Output the [x, y] coordinate of the center of the cell containing the given text.  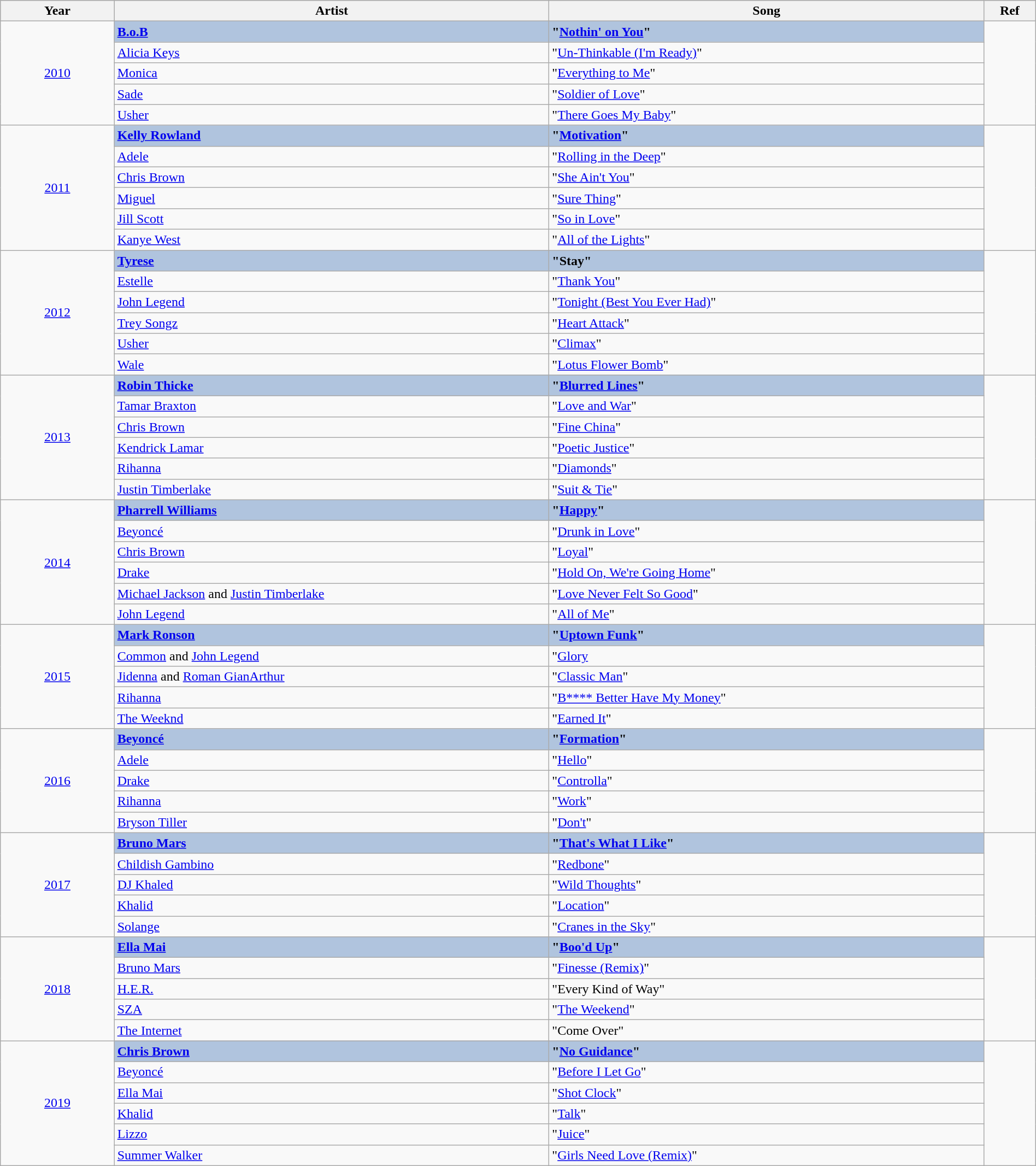
Kelly Rowland [332, 136]
Wale [332, 365]
Justin Timberlake [332, 489]
"Before I Let Go" [767, 1072]
"Motivation" [767, 136]
2010 [57, 73]
"Boo'd Up" [767, 947]
Lizzo [332, 1134]
2019 [57, 1103]
"Earned It" [767, 718]
"Love and War" [767, 406]
"Work" [767, 801]
SZA [332, 1010]
"All of Me" [767, 614]
"Girls Need Love (Remix)" [767, 1155]
Bryson Tiller [332, 822]
"Redbone" [767, 864]
"Cranes in the Sky" [767, 927]
2016 [57, 781]
2018 [57, 989]
"Tonight (Best You Ever Had)" [767, 302]
"There Goes My Baby" [767, 115]
"Sure Thing" [767, 198]
Jidenna and Roman GianArthur [332, 677]
DJ Khaled [332, 884]
The Weeknd [332, 718]
"Un-Thinkable (I'm Ready)" [767, 52]
"Everything to Me" [767, 73]
"Talk" [767, 1114]
"Loyal" [767, 552]
"Suit & Tie" [767, 489]
Monica [332, 73]
"Location" [767, 905]
"Diamonds" [767, 468]
Michael Jackson and Justin Timberlake [332, 593]
"Shot Clock" [767, 1093]
Artist [332, 11]
"Juice" [767, 1134]
"Nothin' on You" [767, 32]
"Climax" [767, 344]
"So in Love" [767, 219]
"Hold On, We're Going Home" [767, 572]
"Love Never Felt So Good" [767, 593]
"Soldier of Love" [767, 94]
"She Ain't You" [767, 177]
"Lotus Flower Bomb" [767, 365]
"Finesse (Remix)" [767, 968]
"No Guidance" [767, 1051]
"Classic Man" [767, 677]
"B**** Better Have My Money" [767, 698]
Common and John Legend [332, 656]
Pharrell Williams [332, 510]
"Wild Thoughts" [767, 884]
"Glory [767, 656]
Year [57, 11]
"Blurred Lines" [767, 385]
"Come Over" [767, 1030]
Kanye West [332, 239]
The Internet [332, 1030]
"Fine China" [767, 427]
"That's What I Like" [767, 843]
2014 [57, 562]
2011 [57, 188]
B.o.B [332, 32]
"Controlla" [767, 781]
Kendrick Lamar [332, 448]
Song [767, 11]
"Happy" [767, 510]
"Drunk in Love" [767, 531]
"Hello" [767, 760]
Robin Thicke [332, 385]
"Stay" [767, 261]
"Every Kind of Way" [767, 989]
2017 [57, 884]
H.E.R. [332, 989]
Mark Ronson [332, 635]
"Poetic Justice" [767, 448]
Sade [332, 94]
Alicia Keys [332, 52]
Summer Walker [332, 1155]
Estelle [332, 282]
Solange [332, 927]
"The Weekend" [767, 1010]
Ref [1010, 11]
Jill Scott [332, 219]
Tyrese [332, 261]
"Heart Attack" [767, 323]
2012 [57, 313]
Miguel [332, 198]
"All of the Lights" [767, 239]
Childish Gambino [332, 864]
"Rolling in the Deep" [767, 156]
Trey Songz [332, 323]
"Thank You" [767, 282]
2013 [57, 437]
"Don't" [767, 822]
2015 [57, 677]
"Uptown Funk" [767, 635]
Tamar Braxton [332, 406]
"Formation" [767, 739]
